Find where the given text appears and provide that cell's center as [X, Y] coordinate. 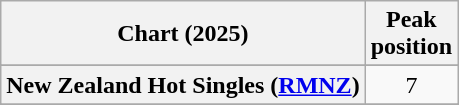
Chart (2025) [183, 34]
7 [411, 85]
New Zealand Hot Singles (RMNZ) [183, 85]
Peakposition [411, 34]
